Scan for the cell matching the given text and deliver its (x, y) coordinate at center. 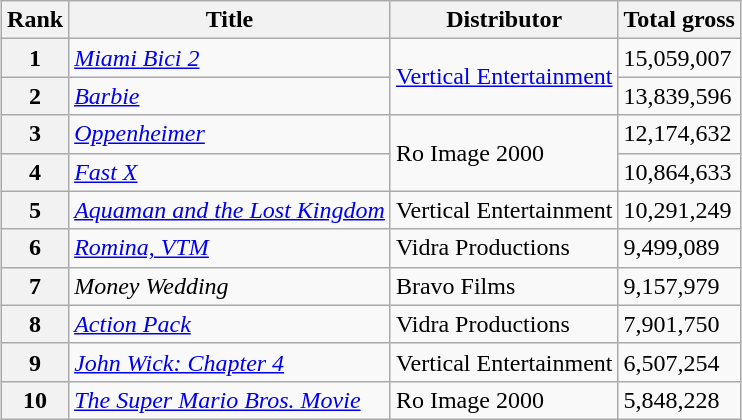
Money Wedding (230, 286)
8 (36, 324)
Action Pack (230, 324)
10,291,249 (679, 210)
The Super Mario Bros. Movie (230, 400)
Rank (36, 20)
John Wick: Chapter 4 (230, 362)
3 (36, 134)
7 (36, 286)
10 (36, 400)
12,174,632 (679, 134)
Title (230, 20)
Distributor (504, 20)
Barbie (230, 96)
9 (36, 362)
Miami Bici 2 (230, 58)
15,059,007 (679, 58)
13,839,596 (679, 96)
4 (36, 172)
7,901,750 (679, 324)
9,499,089 (679, 248)
Romina, VTM (230, 248)
6 (36, 248)
Bravo Films (504, 286)
10,864,633 (679, 172)
5 (36, 210)
Fast X (230, 172)
Aquaman and the Lost Kingdom (230, 210)
5,848,228 (679, 400)
1 (36, 58)
Oppenheimer (230, 134)
Total gross (679, 20)
6,507,254 (679, 362)
2 (36, 96)
9,157,979 (679, 286)
